For the text-containing cell, return its midpoint in (x, y) coordinate format. 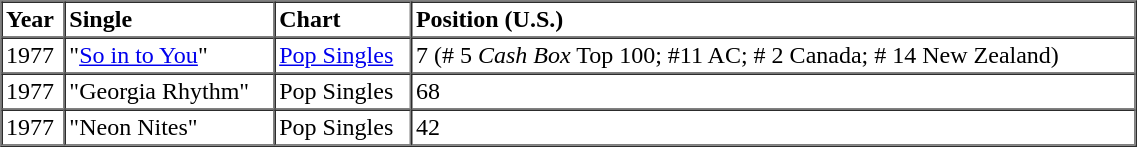
68 (774, 92)
Chart (344, 20)
42 (774, 128)
"Neon Nites" (170, 128)
Year (34, 20)
"So in to You" (170, 56)
Single (170, 20)
"Georgia Rhythm" (170, 92)
Position (U.S.) (774, 20)
7 (# 5 Cash Box Top 100; #11 AC; # 2 Canada; # 14 New Zealand) (774, 56)
